Locate the cell with the specified text and output its (X, Y) center coordinate. 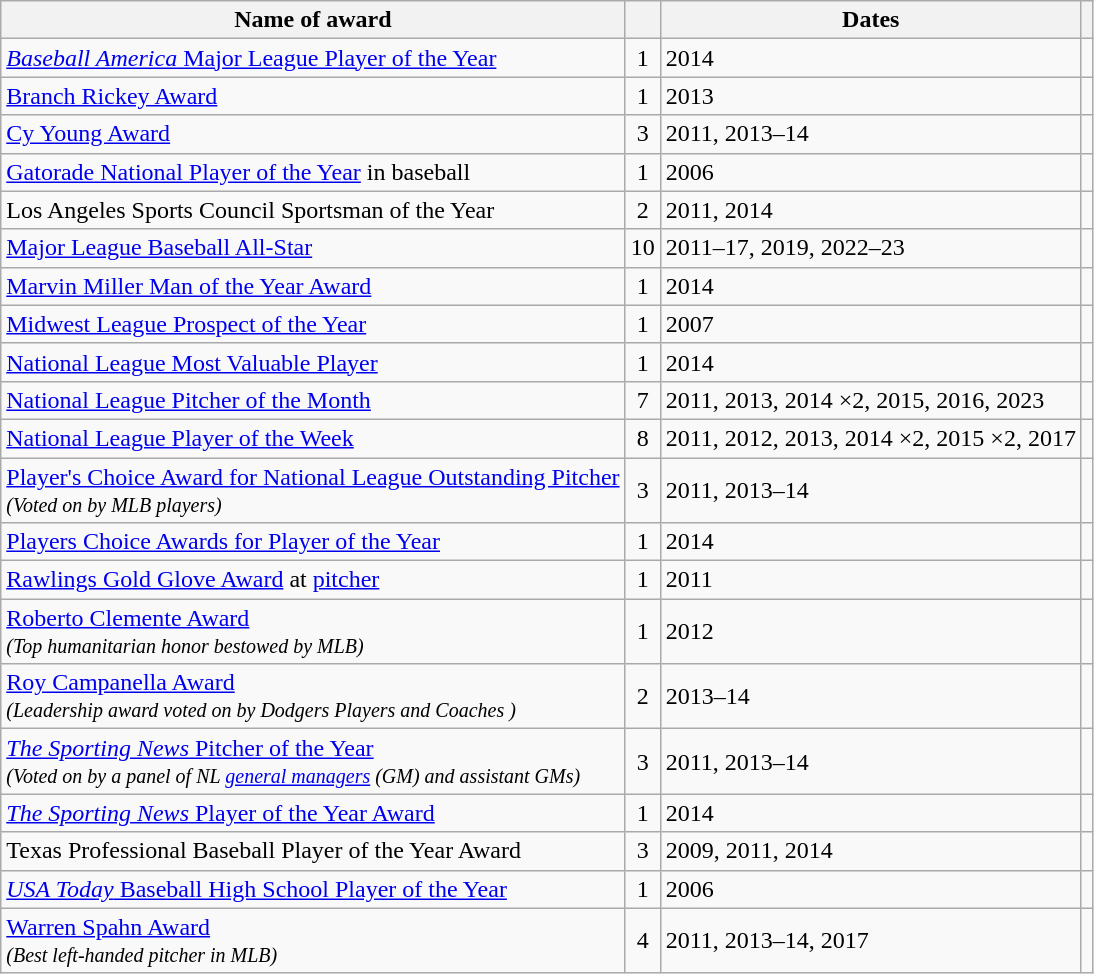
Name of award (313, 20)
2011, 2013–14, 2017 (870, 940)
2011, 2012, 2013, 2014 ×2, 2015 ×2, 2017 (870, 438)
2012 (870, 632)
National League Most Valuable Player (313, 362)
2013–14 (870, 696)
2011–17, 2019, 2022–23 (870, 248)
2009, 2011, 2014 (870, 851)
Major League Baseball All-Star (313, 248)
Dates (870, 20)
2013 (870, 96)
Player's Choice Award for National League Outstanding Pitcher (Voted on by MLB players) (313, 490)
Branch Rickey Award (313, 96)
Roy Campanella Award (Leadership award voted on by Dodgers Players and Coaches ) (313, 696)
Gatorade National Player of the Year in baseball (313, 172)
National League Pitcher of the Month (313, 400)
8 (642, 438)
7 (642, 400)
Cy Young Award (313, 134)
National League Player of the Week (313, 438)
Baseball America Major League Player of the Year (313, 58)
2011 (870, 580)
2011, 2013, 2014 ×2, 2015, 2016, 2023 (870, 400)
Players Choice Awards for Player of the Year (313, 542)
Warren Spahn Award(Best left-handed pitcher in MLB) (313, 940)
2007 (870, 324)
The Sporting News Player of the Year Award (313, 813)
Los Angeles Sports Council Sportsman of the Year (313, 210)
Roberto Clemente Award (Top humanitarian honor bestowed by MLB) (313, 632)
USA Today Baseball High School Player of the Year (313, 889)
Rawlings Gold Glove Award at pitcher (313, 580)
Midwest League Prospect of the Year (313, 324)
The Sporting News Pitcher of the Year (Voted on by a panel of NL general managers (GM) and assistant GMs) (313, 762)
10 (642, 248)
Texas Professional Baseball Player of the Year Award (313, 851)
2011, 2014 (870, 210)
4 (642, 940)
Marvin Miller Man of the Year Award (313, 286)
